Provide the [X, Y] coordinate of the cell's center where the given text is located.  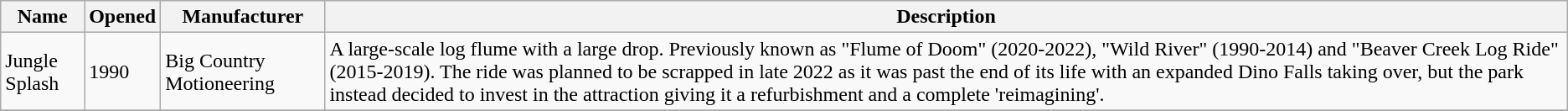
1990 [122, 71]
Big Country Motioneering [243, 71]
Manufacturer [243, 17]
Description [946, 17]
Opened [122, 17]
Name [43, 17]
Jungle Splash [43, 71]
